From the cell containing the given text, extract its center point as [X, Y] coordinate. 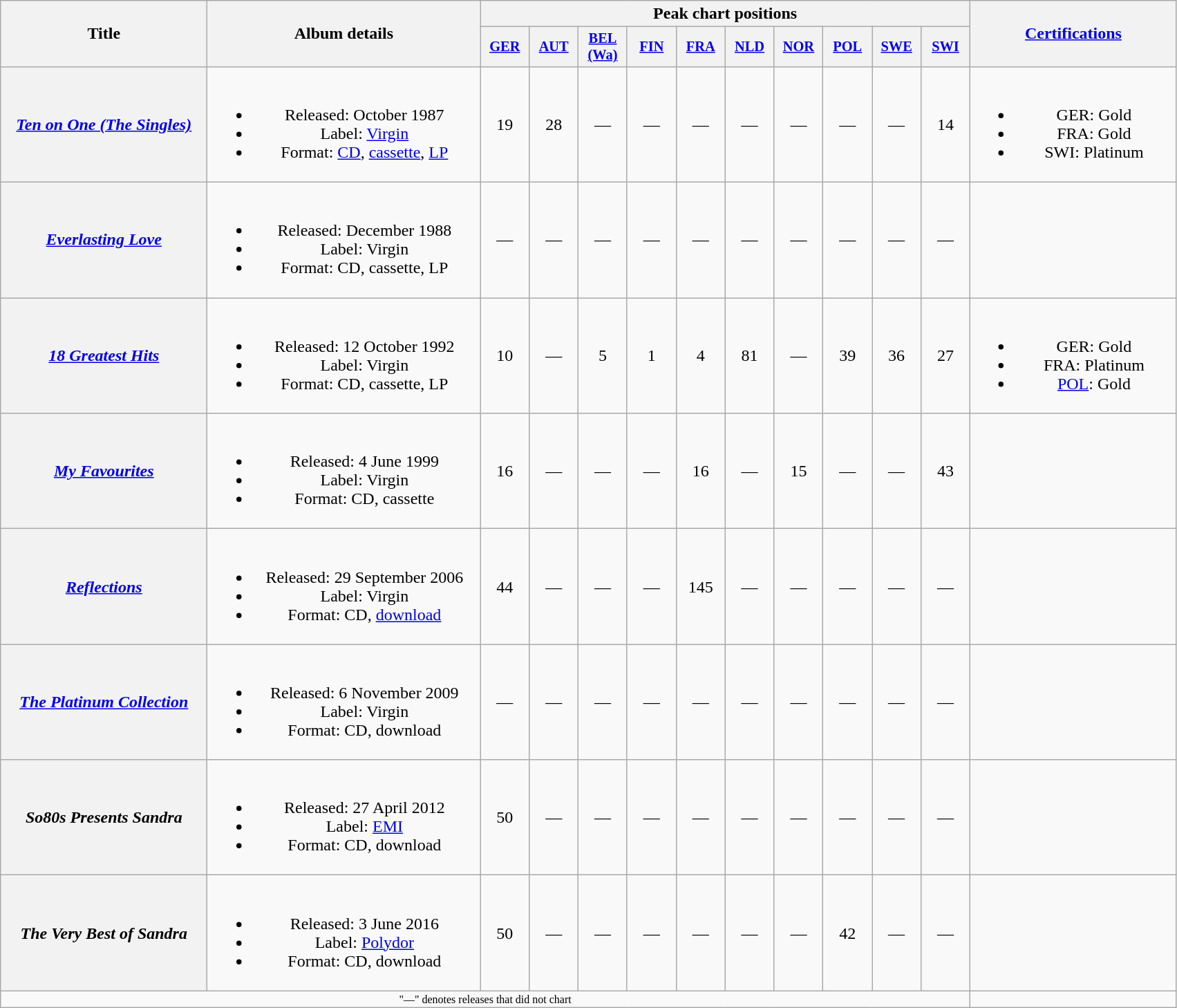
Released: 29 September 2006Label: VirginFormat: CD, download [344, 586]
SWI [945, 47]
10 [505, 355]
Released: 27 April 2012Label: EMIFormat: CD, download [344, 817]
NOR [799, 47]
Released: 4 June 1999Label: VirginFormat: CD, cassette [344, 472]
42 [847, 933]
39 [847, 355]
Album details [344, 34]
Reflections [104, 586]
Released: 6 November 2009Label: VirginFormat: CD, download [344, 702]
5 [603, 355]
Peak chart positions [726, 14]
SWE [897, 47]
POL [847, 47]
Ten on One (The Singles) [104, 124]
14 [945, 124]
NLD [749, 47]
19 [505, 124]
Released: 12 October 1992Label: VirginFormat: CD, cassette, LP [344, 355]
4 [701, 355]
My Favourites [104, 472]
15 [799, 472]
Released: 3 June 2016Label: PolydorFormat: CD, download [344, 933]
44 [505, 586]
Everlasting Love [104, 241]
The Platinum Collection [104, 702]
81 [749, 355]
AUT [554, 47]
The Very Best of Sandra [104, 933]
GER: GoldFRA: GoldSWI: Platinum [1073, 124]
Title [104, 34]
Released: December 1988Label: VirginFormat: CD, cassette, LP [344, 241]
18 Greatest Hits [104, 355]
Certifications [1073, 34]
1 [651, 355]
43 [945, 472]
GER: GoldFRA: PlatinumPOL: Gold [1073, 355]
36 [897, 355]
"—" denotes releases that did not chart [485, 999]
FRA [701, 47]
BEL(Wa) [603, 47]
FIN [651, 47]
GER [505, 47]
Released: October 1987Label: VirginFormat: CD, cassette, LP [344, 124]
27 [945, 355]
145 [701, 586]
So80s Presents Sandra [104, 817]
28 [554, 124]
